Output the [X, Y] coordinate of the center of the cell containing the given text.  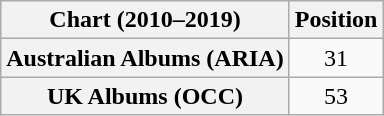
Chart (2010–2019) [145, 20]
Australian Albums (ARIA) [145, 58]
31 [336, 58]
53 [336, 96]
Position [336, 20]
UK Albums (OCC) [145, 96]
